Return [X, Y] of the center of cell containing provided text 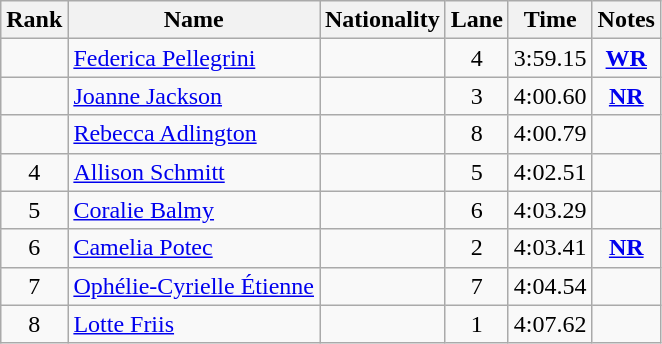
Rebecca Adlington [194, 134]
Joanne Jackson [194, 96]
Allison Schmitt [194, 172]
Name [194, 20]
4:04.54 [550, 286]
3:59.15 [550, 58]
Ophélie-Cyrielle Étienne [194, 286]
4:02.51 [550, 172]
Notes [626, 20]
Camelia Potec [194, 248]
1 [476, 324]
Nationality [383, 20]
Coralie Balmy [194, 210]
Federica Pellegrini [194, 58]
Rank [34, 20]
4:03.29 [550, 210]
4:07.62 [550, 324]
WR [626, 58]
Lane [476, 20]
Lotte Friis [194, 324]
4:00.60 [550, 96]
4:03.41 [550, 248]
2 [476, 248]
4:00.79 [550, 134]
3 [476, 96]
Time [550, 20]
